Return the [X, Y] coordinate for the center point of the cell that contains the specified text.  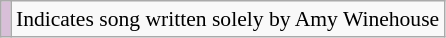
Indicates song written solely by Amy Winehouse [228, 19]
